From the cell containing the given text, extract its center point as [X, Y] coordinate. 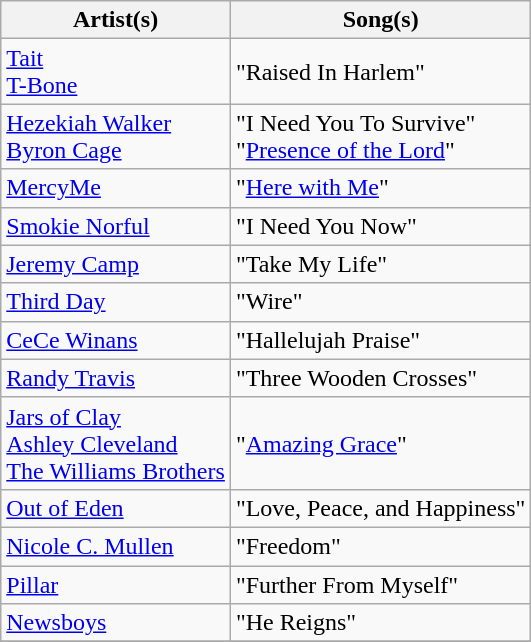
Out of Eden [116, 508]
"He Reigns" [380, 623]
"Hallelujah Praise" [380, 340]
Smokie Norful [116, 226]
"Freedom" [380, 546]
"Amazing Grace" [380, 443]
Jeremy Camp [116, 264]
MercyMe [116, 188]
CeCe Winans [116, 340]
Song(s) [380, 20]
"Raised In Harlem" [380, 72]
"Further From Myself" [380, 585]
Hezekiah WalkerByron Cage [116, 136]
"Love, Peace, and Happiness" [380, 508]
Nicole C. Mullen [116, 546]
"Here with Me" [380, 188]
Pillar [116, 585]
Newsboys [116, 623]
TaitT-Bone [116, 72]
"I Need You Now" [380, 226]
"Wire" [380, 302]
Randy Travis [116, 378]
Jars of ClayAshley ClevelandThe Williams Brothers [116, 443]
"I Need You To Survive""Presence of the Lord" [380, 136]
Artist(s) [116, 20]
"Take My Life" [380, 264]
Third Day [116, 302]
"Three Wooden Crosses" [380, 378]
